Return the (x, y) coordinate for the center point of the cell that contains the specified text.  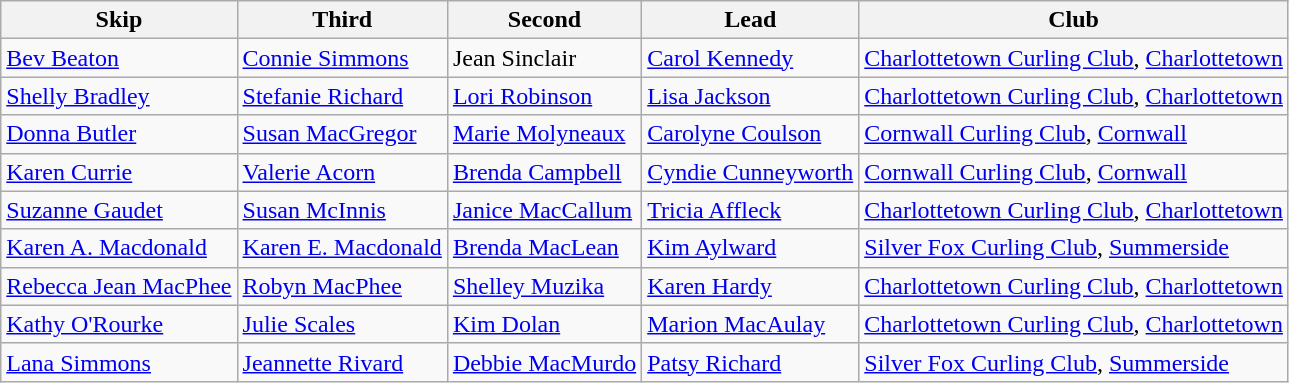
Bev Beaton (119, 58)
Kim Dolan (544, 324)
Lead (750, 20)
Karen Currie (119, 172)
Valerie Acorn (342, 172)
Shelly Bradley (119, 96)
Second (544, 20)
Karen Hardy (750, 286)
Carol Kennedy (750, 58)
Jeannette Rivard (342, 362)
Shelley Muzika (544, 286)
Skip (119, 20)
Debbie MacMurdo (544, 362)
Brenda MacLean (544, 248)
Third (342, 20)
Jean Sinclair (544, 58)
Julie Scales (342, 324)
Patsy Richard (750, 362)
Club (1074, 20)
Robyn MacPhee (342, 286)
Rebecca Jean MacPhee (119, 286)
Suzanne Gaudet (119, 210)
Lori Robinson (544, 96)
Tricia Affleck (750, 210)
Connie Simmons (342, 58)
Karen A. Macdonald (119, 248)
Donna Butler (119, 134)
Stefanie Richard (342, 96)
Lisa Jackson (750, 96)
Brenda Campbell (544, 172)
Susan MacGregor (342, 134)
Marion MacAulay (750, 324)
Lana Simmons (119, 362)
Susan McInnis (342, 210)
Kathy O'Rourke (119, 324)
Marie Molyneaux (544, 134)
Cyndie Cunneyworth (750, 172)
Carolyne Coulson (750, 134)
Karen E. Macdonald (342, 248)
Janice MacCallum (544, 210)
Kim Aylward (750, 248)
